Scan for the cell matching the given text and deliver its (x, y) coordinate at center. 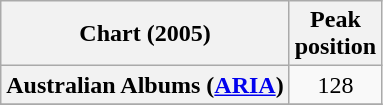
Australian Albums (ARIA) (145, 85)
Peakposition (335, 34)
Chart (2005) (145, 34)
128 (335, 85)
